Output the (x, y) coordinate of the center of the cell containing the given text.  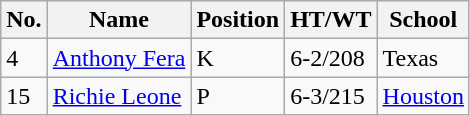
No. (24, 20)
K (238, 58)
Anthony Fera (119, 58)
Name (119, 20)
HT/WT (331, 20)
School (423, 20)
6-2/208 (331, 58)
6-3/215 (331, 96)
Richie Leone (119, 96)
Houston (423, 96)
4 (24, 58)
P (238, 96)
15 (24, 96)
Texas (423, 58)
Position (238, 20)
